Return [x, y] of the center of cell containing provided text 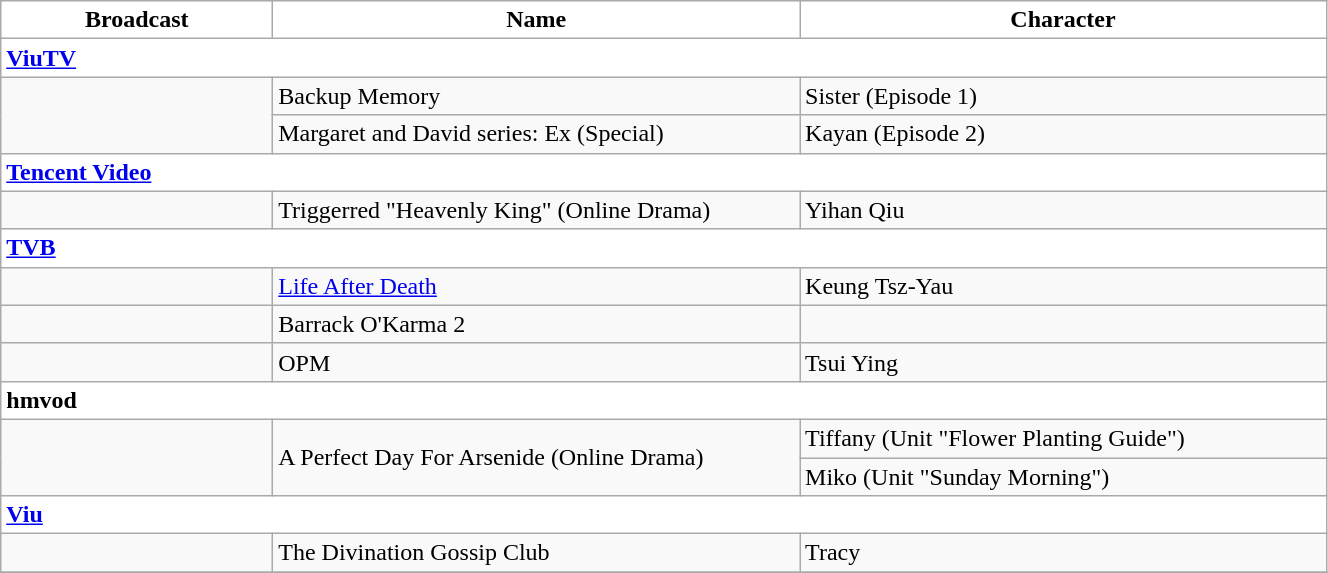
Miko (Unit "Sunday Morning") [1064, 477]
Broadcast [137, 20]
Tracy [1064, 553]
Yihan Qiu [1064, 210]
Tiffany (Unit "Flower Planting Guide") [1064, 438]
Keung Tsz-Yau [1064, 286]
ViuTV [664, 58]
hmvod [664, 400]
Name [536, 20]
Viu [664, 515]
Tencent Video [664, 172]
TVB [664, 248]
Barrack O'Karma 2 [536, 324]
OPM [536, 362]
Sister (Episode 1) [1064, 96]
Kayan (Episode 2) [1064, 134]
A Perfect Day For Arsenide (Online Drama) [536, 457]
Life After Death [536, 286]
Backup Memory [536, 96]
Character [1064, 20]
The Divination Gossip Club [536, 553]
Triggerred "Heavenly King" (Online Drama) [536, 210]
Tsui Ying [1064, 362]
Margaret and David series: Ex (Special) [536, 134]
